Return the (x, y) coordinate for the center point of the cell that contains the specified text.  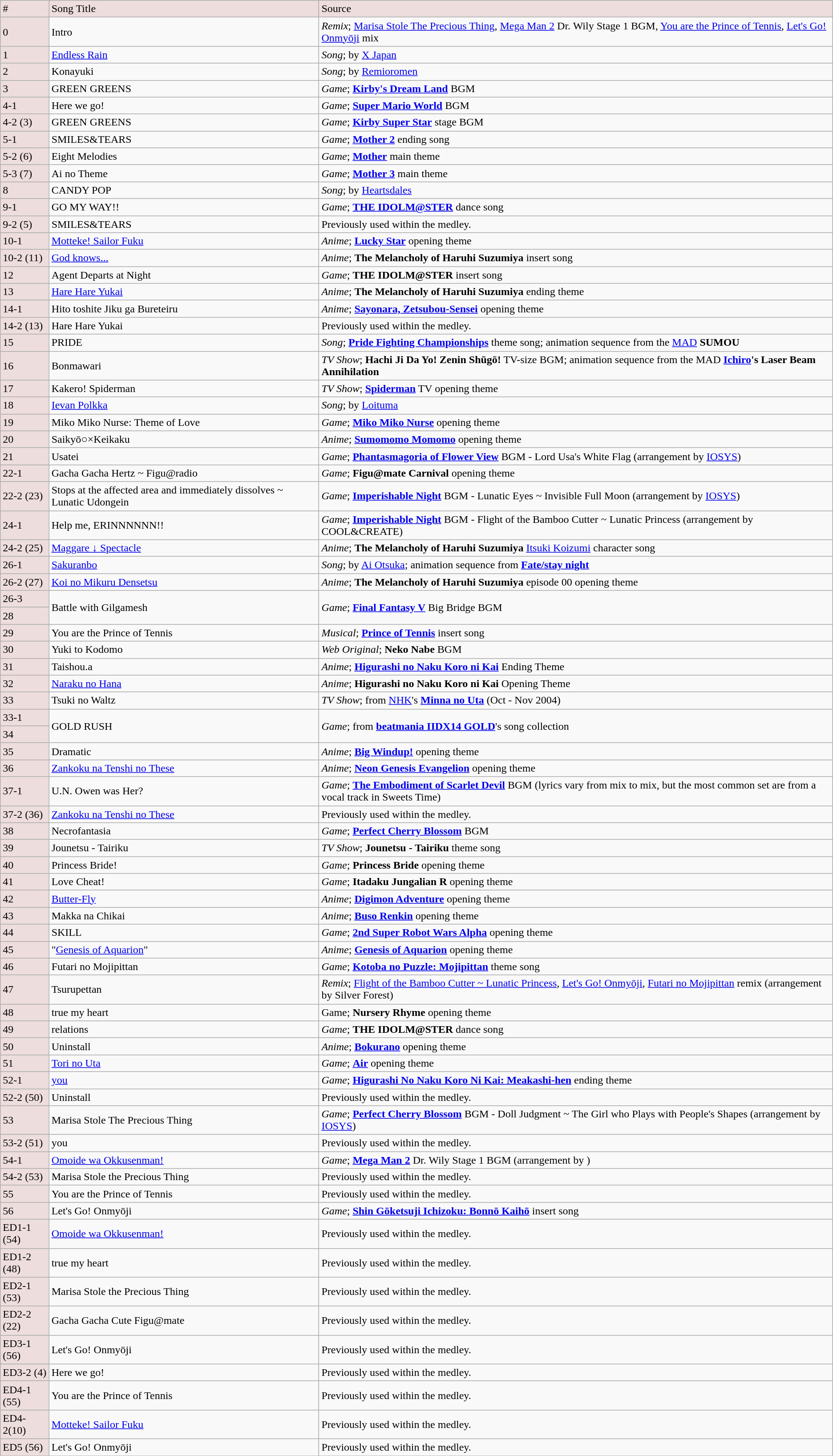
Game; Phantasmagoria of Flower View BGM - Lord Usa's White Flag (arrangement by IOSYS) (576, 456)
Game; Mother 3 main theme (576, 173)
Anime; Genesis of Aquarion opening theme (576, 950)
Game; Air opening theme (576, 1063)
Game; Imperishable Night BGM - Lunatic Eyes ~ Invisible Full Moon (arrangement by IOSYS) (576, 496)
Saikyō○×Keikaku (184, 439)
Game; Kirby's Dream Land BGM (576, 89)
"Genesis of Aquarion" (184, 950)
Bonmawari (184, 366)
Yuki to Kodomo (184, 650)
Game; Miko Miko Nurse opening theme (576, 422)
4-1 (25, 105)
52-2 (50) (25, 1097)
20 (25, 439)
19 (25, 422)
Remix; Marisa Stole The Precious Thing, Mega Man 2 Dr. Wily Stage 1 BGM, You are the Prince of Tennis, Let's Go! Onmyōji mix (576, 32)
Sakuranbo (184, 565)
Jounetsu - Tairiku (184, 848)
Konayuki (184, 72)
28 (25, 616)
Tsuki no Waltz (184, 700)
40 (25, 865)
8 (25, 190)
53 (25, 1120)
Tori no Uta (184, 1063)
Princess Bride! (184, 865)
Eight Melodies (184, 156)
46 (25, 967)
Song; Pride Fighting Championships theme song; animation sequence from the MAD SUMOU (576, 343)
CANDY POP (184, 190)
Gacha Gacha Cute Figu@mate (184, 1321)
Anime; Higurashi no Naku Koro ni Kai Opening Theme (576, 684)
21 (25, 456)
2 (25, 72)
42 (25, 899)
Anime; Sumomomo Momomo opening theme (576, 439)
43 (25, 916)
24-2 (25) (25, 548)
45 (25, 950)
12 (25, 275)
TV Show; Spiderman TV opening theme (576, 388)
Song; by X Japan (576, 55)
13 (25, 292)
Maggare ↓ Spectacle (184, 548)
GO MY WAY!! (184, 207)
10-1 (25, 241)
Game; Super Mario World BGM (576, 105)
Game; Final Fantasy V Big Bridge BGM (576, 607)
Game; Kirby Super Star stage BGM (576, 122)
Source (576, 9)
37-1 (25, 791)
Game; Mother 2 ending song (576, 139)
15 (25, 343)
TV Show; from NHK's Minna no Uta (Oct - Nov 2004) (576, 700)
47 (25, 990)
TV Show; Hachi Ji Da Yo! Zenin Shūgō! TV-size BGM; animation sequence from the MAD Ichiro's Laser Beam Annihilation (576, 366)
Kakero! Spiderman (184, 388)
35 (25, 751)
ED1-2 (48) (25, 1263)
Anime; The Melancholy of Haruhi Suzumiya episode 00 opening theme (576, 582)
26-1 (25, 565)
Stops at the affected area and immediately dissolves ~ Lunatic Udongein (184, 496)
Anime; Lucky Star opening theme (576, 241)
Anime; Sayonara, Zetsubou-Sensei opening theme (576, 309)
9-1 (25, 207)
14-1 (25, 309)
Game; Imperishable Night BGM - Flight of the Bamboo Cutter ~ Lunatic Princess (arrangement by COOL&CREATE) (576, 525)
God knows... (184, 258)
5-2 (6) (25, 156)
Game; Itadaku Jungalian R opening theme (576, 882)
Game; Perfect Cherry Blossom BGM - Doll Judgment ~ The Girl who Plays with People's Shapes (arrangement by IOSYS) (576, 1120)
Anime; Big Windup! opening theme (576, 751)
0 (25, 32)
Makka na Chikai (184, 916)
Song; by Ai Otsuka; animation sequence from Fate/stay night (576, 565)
Endless Rain (184, 55)
Usatei (184, 456)
Game; Mother main theme (576, 156)
Musical; Prince of Tennis insert song (576, 633)
44 (25, 933)
Game; Perfect Cherry Blossom BGM (576, 831)
17 (25, 388)
Anime; Buso Renkin opening theme (576, 916)
GOLD RUSH (184, 726)
Game; from beatmania IIDX14 GOLD's song collection (576, 726)
51 (25, 1063)
22-1 (25, 473)
Anime; Higurashi no Naku Koro ni Kai Ending Theme (576, 667)
54-1 (25, 1160)
38 (25, 831)
Marisa Stole The Precious Thing (184, 1120)
ED1-1 (54) (25, 1234)
Naraku no Hana (184, 684)
Love Cheat! (184, 882)
ED3-2 (4) (25, 1372)
Game; Kotoba no Puzzle: Mojipittan theme song (576, 967)
5-1 (25, 139)
16 (25, 366)
Game; Shin Gōketsuji Ichizoku: Bonnō Kaihō insert song (576, 1211)
Taishou.a (184, 667)
ED2-1 (53) (25, 1291)
26-3 (25, 599)
Tsurupettan (184, 990)
56 (25, 1211)
1 (25, 55)
9-2 (5) (25, 224)
Gacha Gacha Hertz ~ Figu@radio (184, 473)
Futari no Mojipittan (184, 967)
33 (25, 700)
Anime; The Melancholy of Haruhi Suzumiya Itsuki Koizumi character song (576, 548)
Necrofantasia (184, 831)
41 (25, 882)
5-3 (7) (25, 173)
PRIDE (184, 343)
Game; Mega Man 2 Dr. Wily Stage 1 BGM (arrangement by ) (576, 1160)
29 (25, 633)
Intro (184, 32)
Game; THE IDOLM@STER insert song (576, 275)
30 (25, 650)
Butter-Fly (184, 899)
Hito toshite Jiku ga Bureteiru (184, 309)
37-2 (36) (25, 814)
52-1 (25, 1080)
ED3-1 (56) (25, 1349)
14-2 (13) (25, 326)
Miko Miko Nurse: Theme of Love (184, 422)
Game; 2nd Super Robot Wars Alpha opening theme (576, 933)
26-2 (27) (25, 582)
Ievan Polkka (184, 405)
48 (25, 1012)
Anime; The Melancholy of Haruhi Suzumiya insert song (576, 258)
Help me, ERINNNNNN!! (184, 525)
31 (25, 667)
Anime; The Melancholy of Haruhi Suzumiya ending theme (576, 292)
34 (25, 734)
SKILL (184, 933)
Song; by Remioromen (576, 72)
22-2 (23) (25, 496)
ED4-1 (55) (25, 1395)
36 (25, 768)
ED5 (56) (25, 1447)
Ai no Theme (184, 173)
Koi no Mikuru Densetsu (184, 582)
Dramatic (184, 751)
Game; The Embodiment of Scarlet Devil BGM (lyrics vary from mix to mix, but the most common set are from a vocal track in Sweets Time) (576, 791)
Agent Departs at Night (184, 275)
49 (25, 1029)
Game; Figu@mate Carnival opening theme (576, 473)
39 (25, 848)
10-2 (11) (25, 258)
Remix; Flight of the Bamboo Cutter ~ Lunatic Princess, Let's Go! Onmyōji, Futari no Mojipittan remix (arrangement by Silver Forest) (576, 990)
32 (25, 684)
Game; Higurashi No Naku Koro Ni Kai: Meakashi-hen ending theme (576, 1080)
Battle with Gilgamesh (184, 607)
24-1 (25, 525)
53-2 (51) (25, 1143)
3 (25, 89)
ED2-2 (22) (25, 1321)
Anime; Bokurano opening theme (576, 1046)
Anime; Neon Genesis Evangelion opening theme (576, 768)
Web Original; Neko Nabe BGM (576, 650)
18 (25, 405)
Anime; Digimon Adventure opening theme (576, 899)
Song; by Heartsdales (576, 190)
U.N. Owen was Her? (184, 791)
54-2 (53) (25, 1177)
ED4-2(10) (25, 1424)
TV Show; Jounetsu - Tairiku theme song (576, 848)
4-2 (3) (25, 122)
Song; by Loituma (576, 405)
relations (184, 1029)
55 (25, 1194)
# (25, 9)
Game; Nursery Rhyme opening theme (576, 1012)
50 (25, 1046)
33-1 (25, 717)
Song Title (184, 9)
Game; Princess Bride opening theme (576, 865)
